Provide the [X, Y] coordinate of the cell's center where the given text is located.  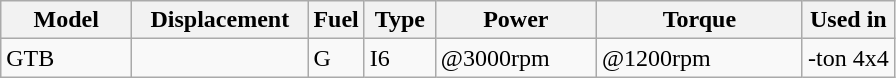
@1200rpm [699, 58]
Model [66, 20]
-ton 4x4 [848, 58]
G [336, 58]
Type [400, 20]
I6 [400, 58]
Power [516, 20]
Used in [848, 20]
@3000rpm [516, 58]
Fuel [336, 20]
GTB [66, 58]
Torque [699, 20]
Displacement [220, 20]
